Extract the (X, Y) coordinate from the center of the cell holding the provided text.  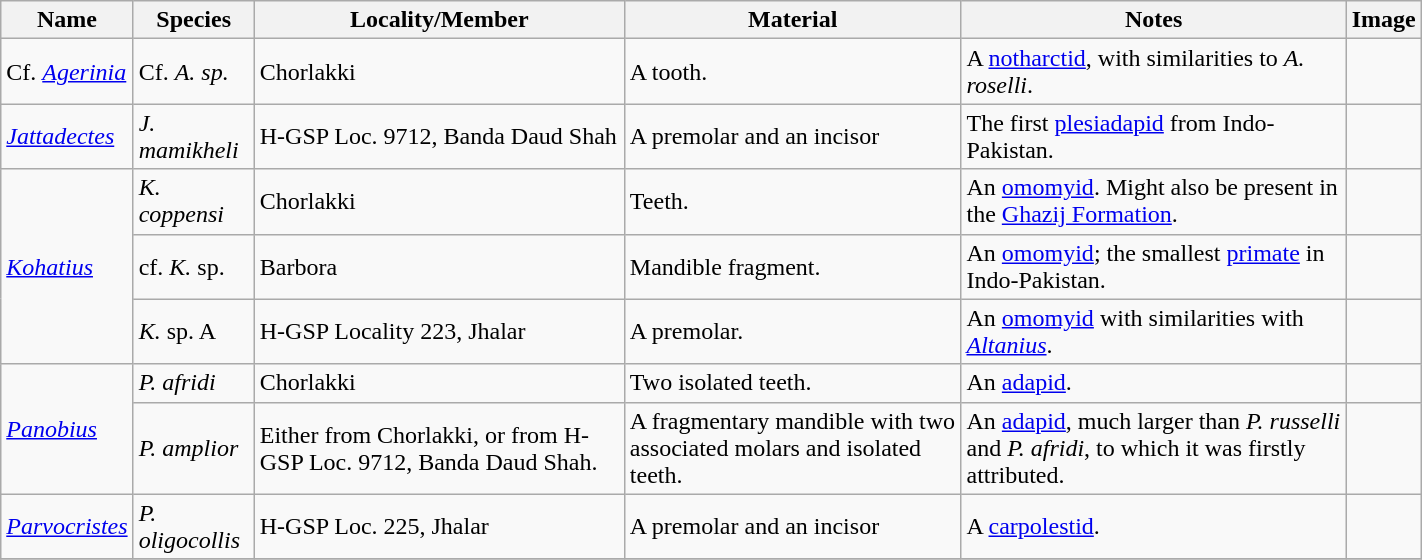
An omomyid with similarities with Altanius. (1154, 332)
K. sp. A (194, 332)
Material (792, 20)
H-GSP Loc. 9712, Banda Daud Shah (439, 136)
J. mamikheli (194, 136)
An omomyid. Might also be present in the Ghazij Formation. (1154, 202)
Mandible fragment. (792, 266)
An adapid, much larger than P. russelli and P. afridi, to which it was firstly attributed. (1154, 448)
Cf. Agerinia (67, 72)
A tooth. (792, 72)
P. amplior (194, 448)
An omomyid; the smallest primate in Indo-Pakistan. (1154, 266)
K. coppensi (194, 202)
Name (67, 20)
Teeth. (792, 202)
An adapid. (1154, 383)
The first plesiadapid from Indo-Pakistan. (1154, 136)
Notes (1154, 20)
P. afridi (194, 383)
Either from Chorlakki, or from H-GSP Loc. 9712, Banda Daud Shah. (439, 448)
Image (1384, 20)
Panobius (67, 429)
H-GSP Locality 223, Jhalar (439, 332)
Jattadectes (67, 136)
Cf. A. sp. (194, 72)
P. oligocollis (194, 526)
A notharctid, with similarities to A. roselli. (1154, 72)
Parvocristes (67, 526)
Kohatius (67, 266)
A fragmentary mandible with two associated molars and isolated teeth. (792, 448)
Barbora (439, 266)
H-GSP Loc. 225, Jhalar (439, 526)
Two isolated teeth. (792, 383)
Species (194, 20)
A carpolestid. (1154, 526)
cf. K. sp. (194, 266)
Locality/Member (439, 20)
A premolar. (792, 332)
